Pinpoint the cell where the given text exists, returning its [X, Y] midpoint coordinate. 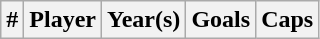
Player [63, 20]
Year(s) [144, 20]
# [12, 20]
Goals [221, 20]
Caps [288, 20]
